Return (X, Y) of the center of cell containing provided text 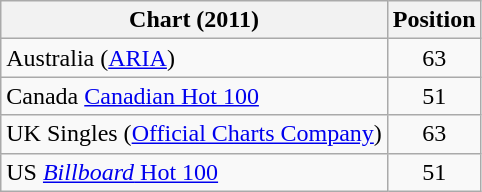
Australia (ARIA) (194, 58)
US Billboard Hot 100 (194, 172)
Canada Canadian Hot 100 (194, 96)
Chart (2011) (194, 20)
UK Singles (Official Charts Company) (194, 134)
Position (434, 20)
